Pinpoint the cell where the given text exists, returning its [x, y] midpoint coordinate. 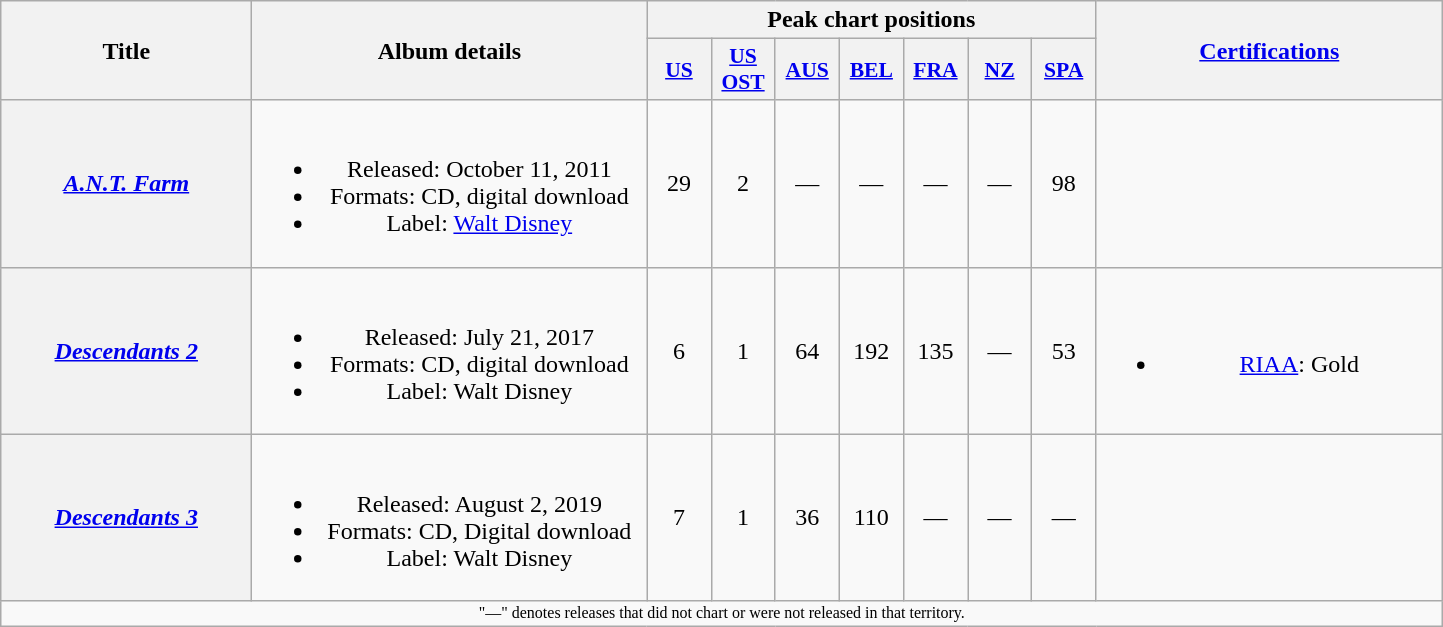
Peak chart positions [872, 20]
Album details [450, 50]
36 [807, 518]
SPA [1064, 70]
64 [807, 350]
US [679, 70]
Descendants 3 [126, 518]
2 [743, 184]
98 [1064, 184]
A.N.T. Farm [126, 184]
29 [679, 184]
53 [1064, 350]
6 [679, 350]
Title [126, 50]
RIAA: Gold [1270, 350]
USOST [743, 70]
192 [871, 350]
Certifications [1270, 50]
Released: July 21, 2017Formats: CD, digital downloadLabel: Walt Disney [450, 350]
7 [679, 518]
"—" denotes releases that did not chart or were not released in that territory. [722, 613]
135 [935, 350]
FRA [935, 70]
110 [871, 518]
BEL [871, 70]
Descendants 2 [126, 350]
NZ [1000, 70]
AUS [807, 70]
Released: August 2, 2019Formats: CD, Digital downloadLabel: Walt Disney [450, 518]
Released: October 11, 2011Formats: CD, digital downloadLabel: Walt Disney [450, 184]
